Return the (X, Y) coordinate for the center point of the cell that contains the specified text.  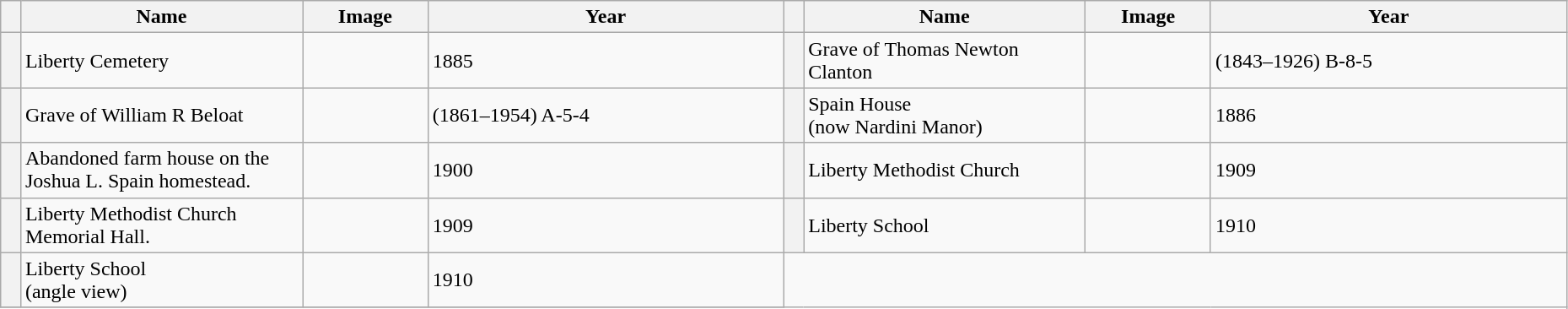
Grave of Thomas Newton Clanton (945, 61)
Liberty Cemetery (161, 61)
Liberty School (945, 225)
1900 (606, 171)
1886 (1388, 115)
Liberty School(angle view) (161, 280)
Spain House (now Nardini Manor) (945, 115)
Grave of William R Beloat (161, 115)
(1843–1926) B-8-5 (1388, 61)
1885 (606, 61)
Abandoned farm house on the Joshua L. Spain homestead. (161, 171)
(1861–1954) A-5-4 (606, 115)
Liberty Methodist Church (945, 171)
Liberty Methodist Church Memorial Hall. (161, 225)
